Determine the [X, Y] coordinate at the center of the cell enclosing the given text.  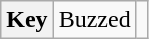
Buzzed [94, 20]
Key [27, 20]
